Return the (X, Y) coordinate for the center point of the cell that contains the specified text.  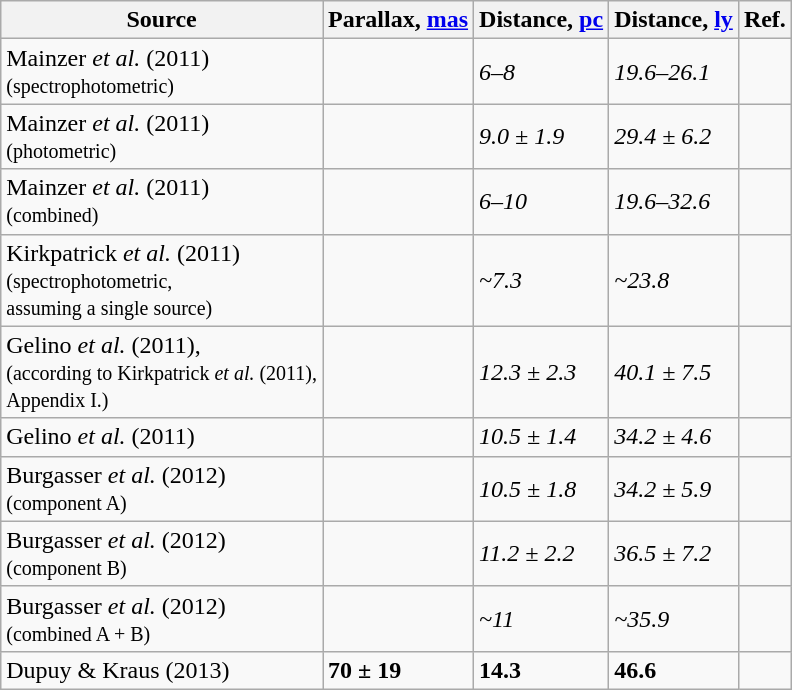
~7.3 (542, 280)
Ref. (764, 20)
Distance, pc (542, 20)
19.6–32.6 (674, 202)
Dupuy & Kraus (2013) (162, 670)
14.3 (542, 670)
Parallax, mas (398, 20)
40.1 ± 7.5 (674, 372)
Distance, ly (674, 20)
Gelino et al. (2011) (162, 437)
Kirkpatrick et al. (2011)(spectrophotometric,assuming a single source) (162, 280)
Burgasser et al. (2012)(combined A + B) (162, 618)
Gelino et al. (2011),(according to Kirkpatrick et al. (2011),Appendix I.) (162, 372)
~23.8 (674, 280)
10.5 ± 1.8 (542, 488)
~11 (542, 618)
11.2 ± 2.2 (542, 554)
9.0 ± 1.9 (542, 136)
70 ± 19 (398, 670)
6–10 (542, 202)
29.4 ± 6.2 (674, 136)
34.2 ± 4.6 (674, 437)
34.2 ± 5.9 (674, 488)
Source (162, 20)
Burgasser et al. (2012)(component A) (162, 488)
19.6–26.1 (674, 72)
46.6 (674, 670)
12.3 ± 2.3 (542, 372)
Mainzer et al. (2011)(photometric) (162, 136)
6–8 (542, 72)
~35.9 (674, 618)
Burgasser et al. (2012)(component B) (162, 554)
36.5 ± 7.2 (674, 554)
Mainzer et al. (2011)(spectrophotometric) (162, 72)
Mainzer et al. (2011)(combined) (162, 202)
10.5 ± 1.4 (542, 437)
